Identify which cell holds the provided text, then report its (x, y) central coordinate. 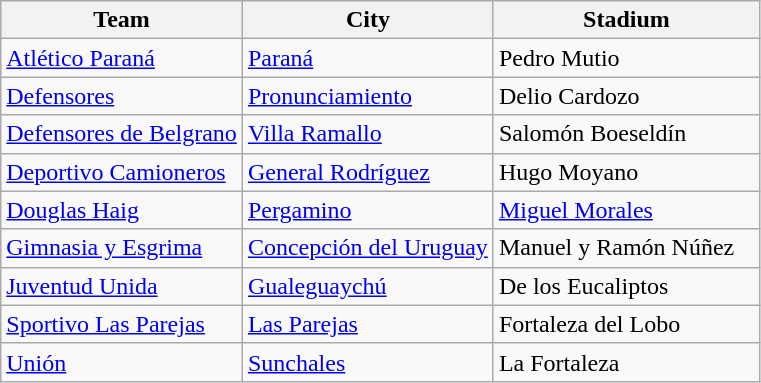
Team (122, 20)
Manuel y Ramón Núñez (626, 248)
Deportivo Camioneros (122, 172)
De los Eucaliptos (626, 286)
Paraná (368, 58)
Atlético Paraná (122, 58)
Douglas Haig (122, 210)
General Rodríguez (368, 172)
Fortaleza del Lobo (626, 324)
Pronunciamiento (368, 96)
Gualeguaychú (368, 286)
Sportivo Las Parejas (122, 324)
Juventud Unida (122, 286)
Delio Cardozo (626, 96)
Defensores de Belgrano (122, 134)
Defensores (122, 96)
La Fortaleza (626, 362)
Stadium (626, 20)
Miguel Morales (626, 210)
Unión (122, 362)
Hugo Moyano (626, 172)
Pergamino (368, 210)
Gimnasia y Esgrima (122, 248)
Sunchales (368, 362)
Villa Ramallo (368, 134)
Las Parejas (368, 324)
Pedro Mutio (626, 58)
Salomón Boeseldín (626, 134)
City (368, 20)
Concepción del Uruguay (368, 248)
